Locate the cell with the specified text and output its [x, y] center coordinate. 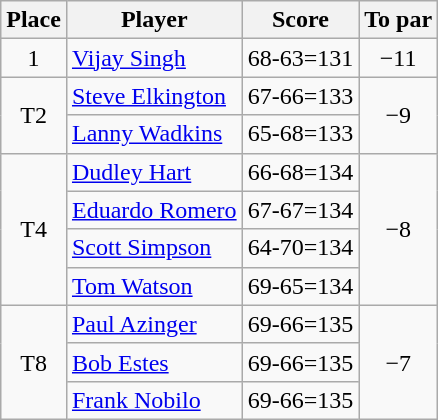
Place [34, 20]
To par [398, 20]
Dudley Hart [154, 172]
−9 [398, 115]
64-70=134 [300, 248]
Steve Elkington [154, 96]
68-63=131 [300, 58]
Vijay Singh [154, 58]
65-68=133 [300, 134]
−11 [398, 58]
−7 [398, 362]
T2 [34, 115]
Paul Azinger [154, 324]
69-65=134 [300, 286]
Tom Watson [154, 286]
67-67=134 [300, 210]
Eduardo Romero [154, 210]
Frank Nobilo [154, 400]
Score [300, 20]
1 [34, 58]
T4 [34, 229]
−8 [398, 229]
Player [154, 20]
T8 [34, 362]
67-66=133 [300, 96]
Scott Simpson [154, 248]
Lanny Wadkins [154, 134]
66-68=134 [300, 172]
Bob Estes [154, 362]
